Output the [X, Y] coordinate of the center of the cell containing the given text.  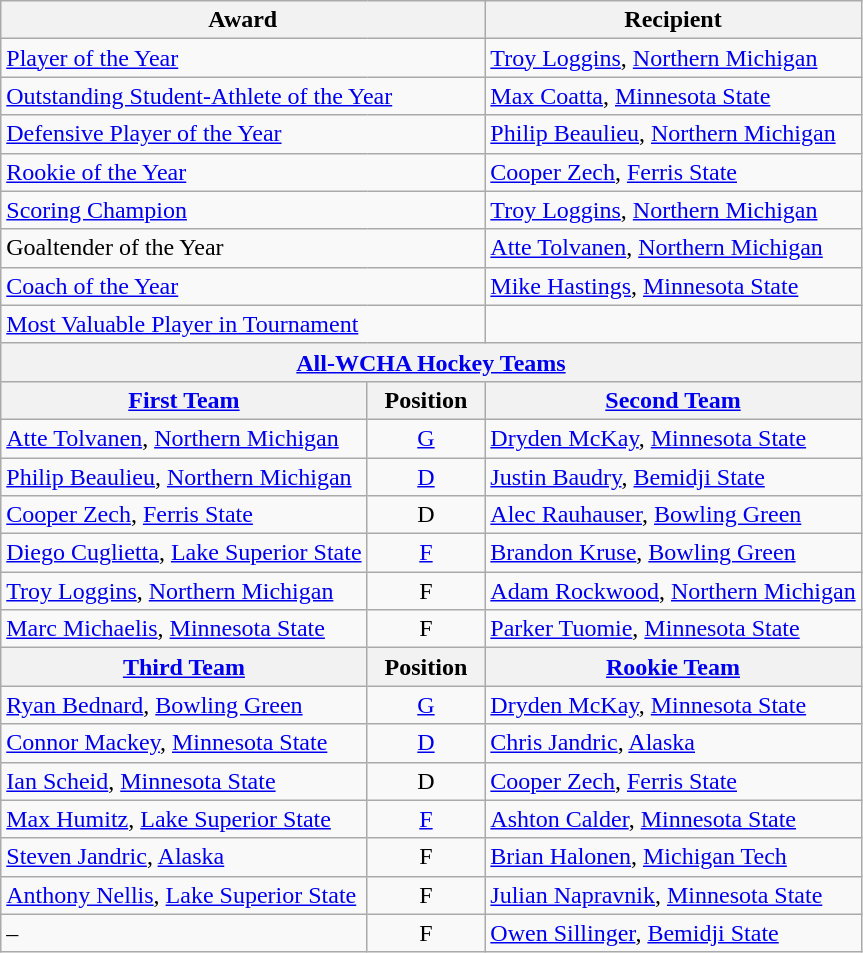
Chris Jandric, Alaska [673, 743]
Diego Cuglietta, Lake Superior State [184, 553]
Brandon Kruse, Bowling Green [673, 553]
Adam Rockwood, Northern Michigan [673, 591]
Justin Baudry, Bemidji State [673, 477]
Marc Michaelis, Minnesota State [184, 629]
Third Team [184, 667]
Second Team [673, 400]
Player of the Year [243, 58]
Parker Tuomie, Minnesota State [673, 629]
Owen Sillinger, Bemidji State [673, 933]
Max Humitz, Lake Superior State [184, 819]
Max Coatta, Minnesota State [673, 96]
– [184, 933]
Alec Rauhauser, Bowling Green [673, 515]
Ian Scheid, Minnesota State [184, 781]
Connor Mackey, Minnesota State [184, 743]
Outstanding Student-Athlete of the Year [243, 96]
Recipient [673, 20]
Scoring Champion [243, 210]
Rookie Team [673, 667]
Mike Hastings, Minnesota State [673, 286]
Award [243, 20]
All-WCHA Hockey Teams [431, 362]
Coach of the Year [243, 286]
Julian Napravnik, Minnesota State [673, 895]
Goaltender of the Year [243, 248]
Most Valuable Player in Tournament [243, 324]
Ryan Bednard, Bowling Green [184, 705]
Rookie of the Year [243, 172]
First Team [184, 400]
Defensive Player of the Year [243, 134]
Brian Halonen, Michigan Tech [673, 857]
Anthony Nellis, Lake Superior State [184, 895]
Steven Jandric, Alaska [184, 857]
Ashton Calder, Minnesota State [673, 819]
